Return [x, y] of the center of cell containing provided text 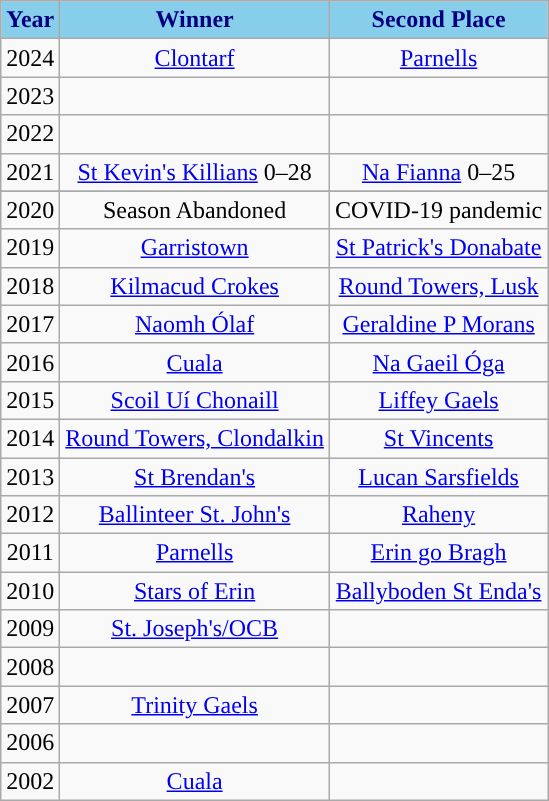
2009 [30, 629]
2022 [30, 134]
Trinity Gaels [195, 705]
Raheny [438, 515]
Na Gaeil Óga [438, 362]
Naomh Ólaf [195, 324]
2008 [30, 667]
St Brendan's [195, 477]
2019 [30, 248]
2014 [30, 438]
Round Towers, Lusk [438, 286]
St Kevin's Killians 0–28 [195, 172]
Ballinteer St. John's [195, 515]
2017 [30, 324]
Geraldine P Morans [438, 324]
2013 [30, 477]
2011 [30, 553]
Winner [195, 20]
2024 [30, 58]
2002 [30, 781]
2015 [30, 400]
2016 [30, 362]
2021 [30, 172]
St. Joseph's/OCB [195, 629]
Ballyboden St Enda's [438, 591]
Clontarf [195, 58]
Na Fianna 0–25 [438, 172]
Second Place [438, 20]
2010 [30, 591]
2007 [30, 705]
Kilmacud Crokes [195, 286]
Year [30, 20]
Liffey Gaels [438, 400]
Garristown [195, 248]
St Vincents [438, 438]
Scoil Uí Chonaill [195, 400]
Season Abandoned [195, 210]
2006 [30, 743]
Erin go Bragh [438, 553]
Round Towers, Clondalkin [195, 438]
2018 [30, 286]
2012 [30, 515]
2023 [30, 96]
2020 [30, 210]
Lucan Sarsfields [438, 477]
St Patrick's Donabate [438, 248]
COVID-19 pandemic [438, 210]
Stars of Erin [195, 591]
